Return [X, Y] of the center of cell containing provided text 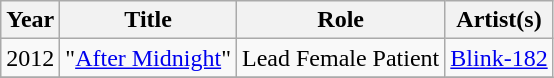
Role [340, 20]
Year [30, 20]
Title [148, 20]
Blink-182 [499, 58]
"After Midnight" [148, 58]
Artist(s) [499, 20]
Lead Female Patient [340, 58]
2012 [30, 58]
